Detect which cell encompasses the target text, then output its (X, Y) center coordinate. 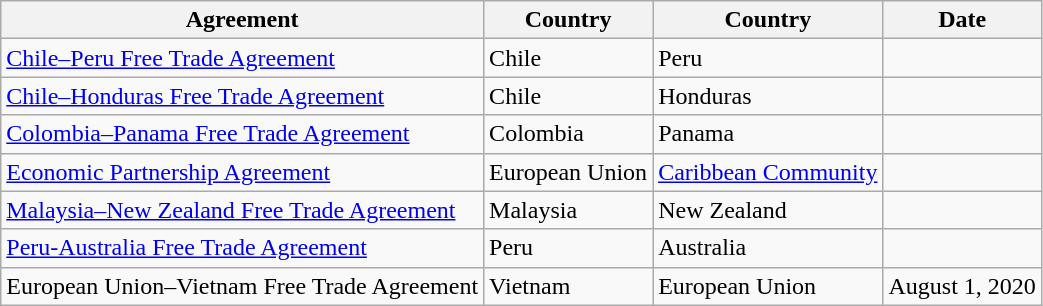
Vietnam (568, 286)
Caribbean Community (768, 172)
Australia (768, 248)
New Zealand (768, 210)
European Union–Vietnam Free Trade Agreement (242, 286)
Peru-Australia Free Trade Agreement (242, 248)
Panama (768, 134)
Malaysia–New Zealand Free Trade Agreement (242, 210)
Colombia (568, 134)
Malaysia (568, 210)
August 1, 2020 (962, 286)
Economic Partnership Agreement (242, 172)
Colombia–Panama Free Trade Agreement (242, 134)
Date (962, 20)
Chile–Honduras Free Trade Agreement (242, 96)
Chile–Peru Free Trade Agreement (242, 58)
Honduras (768, 96)
Agreement (242, 20)
